For the text-containing cell, return its midpoint in [X, Y] coordinate format. 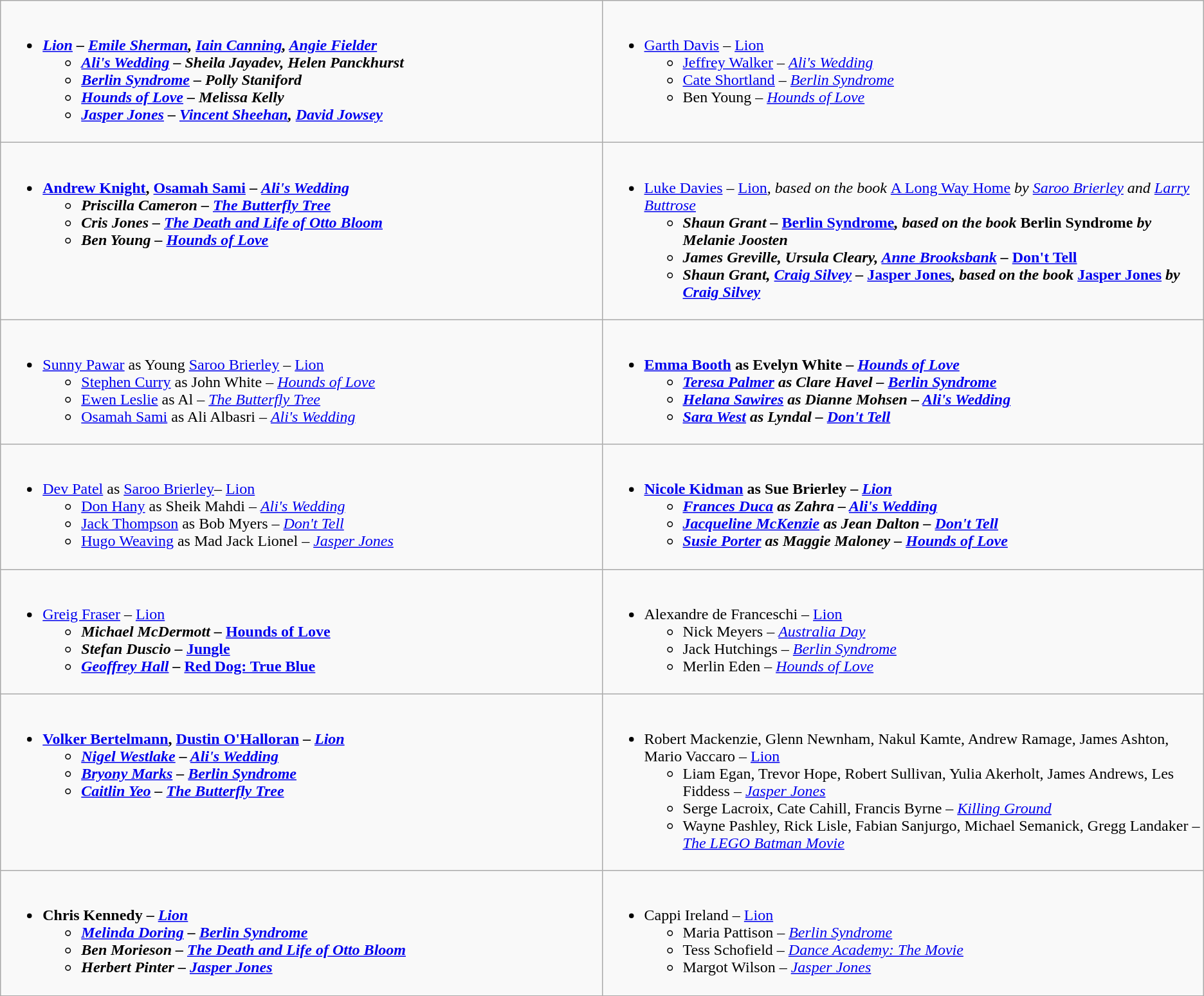
Volker Bertelmann, Dustin O'Halloran – LionNigel Westlake – Ali's WeddingBryony Marks – Berlin SyndromeCaitlin Yeo – The Butterfly Tree [301, 782]
Alexandre de Franceschi – LionNick Meyers – Australia DayJack Hutchings – Berlin SyndromeMerlin Eden – Hounds of Love [903, 631]
Cappi Ireland – LionMaria Pattison – Berlin SyndromeTess Schofield – Dance Academy: The MovieMargot Wilson – Jasper Jones [903, 933]
Greig Fraser – LionMichael McDermott – Hounds of LoveStefan Duscio – JungleGeoffrey Hall – Red Dog: True Blue [301, 631]
Chris Kennedy – LionMelinda Doring – Berlin SyndromeBen Morieson – The Death and Life of Otto BloomHerbert Pinter – Jasper Jones [301, 933]
Garth Davis – LionJeffrey Walker – Ali's WeddingCate Shortland – Berlin SyndromeBen Young – Hounds of Love [903, 72]
